Return the [X, Y] coordinate for the center point of the cell that contains the specified text.  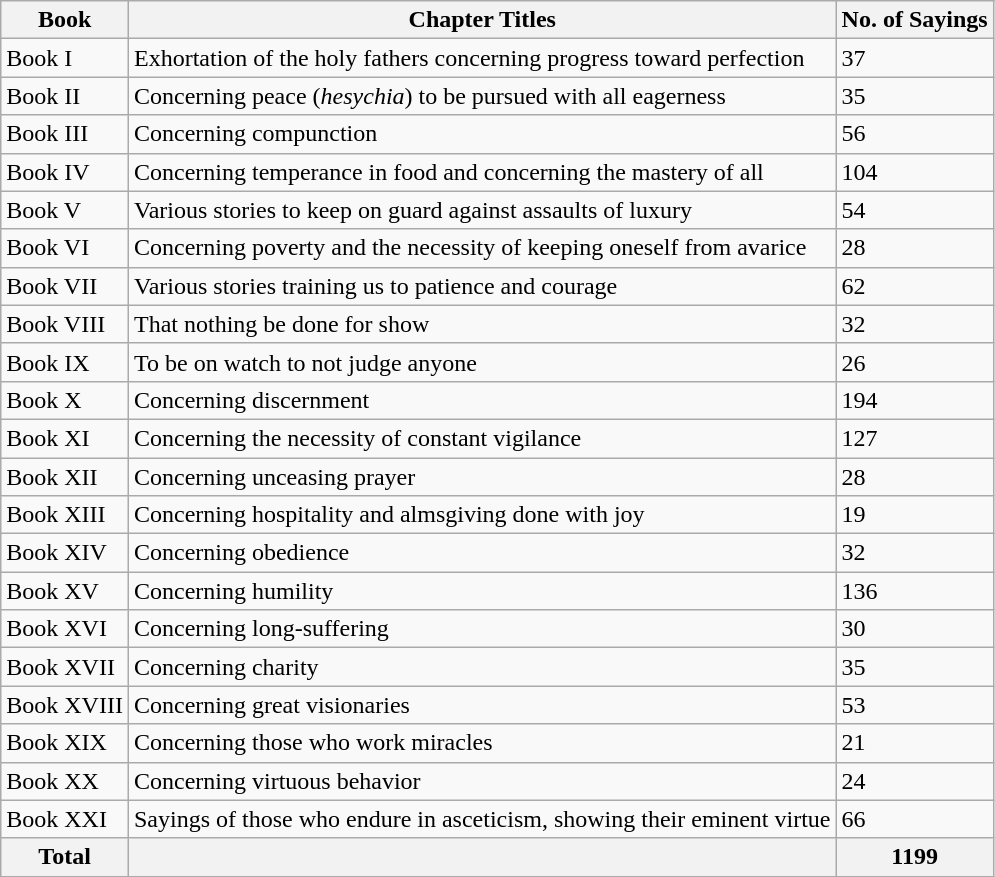
Book [65, 20]
Book XII [65, 477]
Concerning humility [482, 591]
194 [914, 400]
104 [914, 172]
Concerning poverty and the necessity of keeping oneself from avarice [482, 248]
Concerning great visionaries [482, 705]
37 [914, 58]
Total [65, 857]
Book II [65, 96]
56 [914, 134]
Concerning those who work miracles [482, 743]
Book XIX [65, 743]
24 [914, 781]
Book X [65, 400]
Concerning discernment [482, 400]
Concerning temperance in food and concerning the mastery of all [482, 172]
Concerning charity [482, 667]
66 [914, 819]
53 [914, 705]
Various stories training us to patience and courage [482, 286]
Book V [65, 210]
Book XIII [65, 515]
19 [914, 515]
127 [914, 438]
136 [914, 591]
Book VII [65, 286]
Sayings of those who endure in asceticism, showing their eminent virtue [482, 819]
Book XVI [65, 629]
Concerning hospitality and almsgiving done with joy [482, 515]
That nothing be done for show [482, 324]
Book XV [65, 591]
Various stories to keep on guard against assaults of luxury [482, 210]
54 [914, 210]
Concerning peace (hesychia) to be pursued with all eagerness [482, 96]
Concerning obedience [482, 553]
Book VI [65, 248]
Book III [65, 134]
Book XI [65, 438]
Book IX [65, 362]
Concerning compunction [482, 134]
Concerning long-suffering [482, 629]
Concerning the necessity of constant vigilance [482, 438]
62 [914, 286]
26 [914, 362]
Book XIV [65, 553]
21 [914, 743]
1199 [914, 857]
Book XX [65, 781]
Concerning virtuous behavior [482, 781]
30 [914, 629]
To be on watch to not judge anyone [482, 362]
Concerning unceasing prayer [482, 477]
Book I [65, 58]
Chapter Titles [482, 20]
Book VIII [65, 324]
Book XVII [65, 667]
No. of Sayings [914, 20]
Exhortation of the holy fathers concerning progress toward perfection [482, 58]
Book XVIII [65, 705]
Book IV [65, 172]
Book XXI [65, 819]
